Return the [X, Y] coordinate for the center point of the cell that contains the specified text.  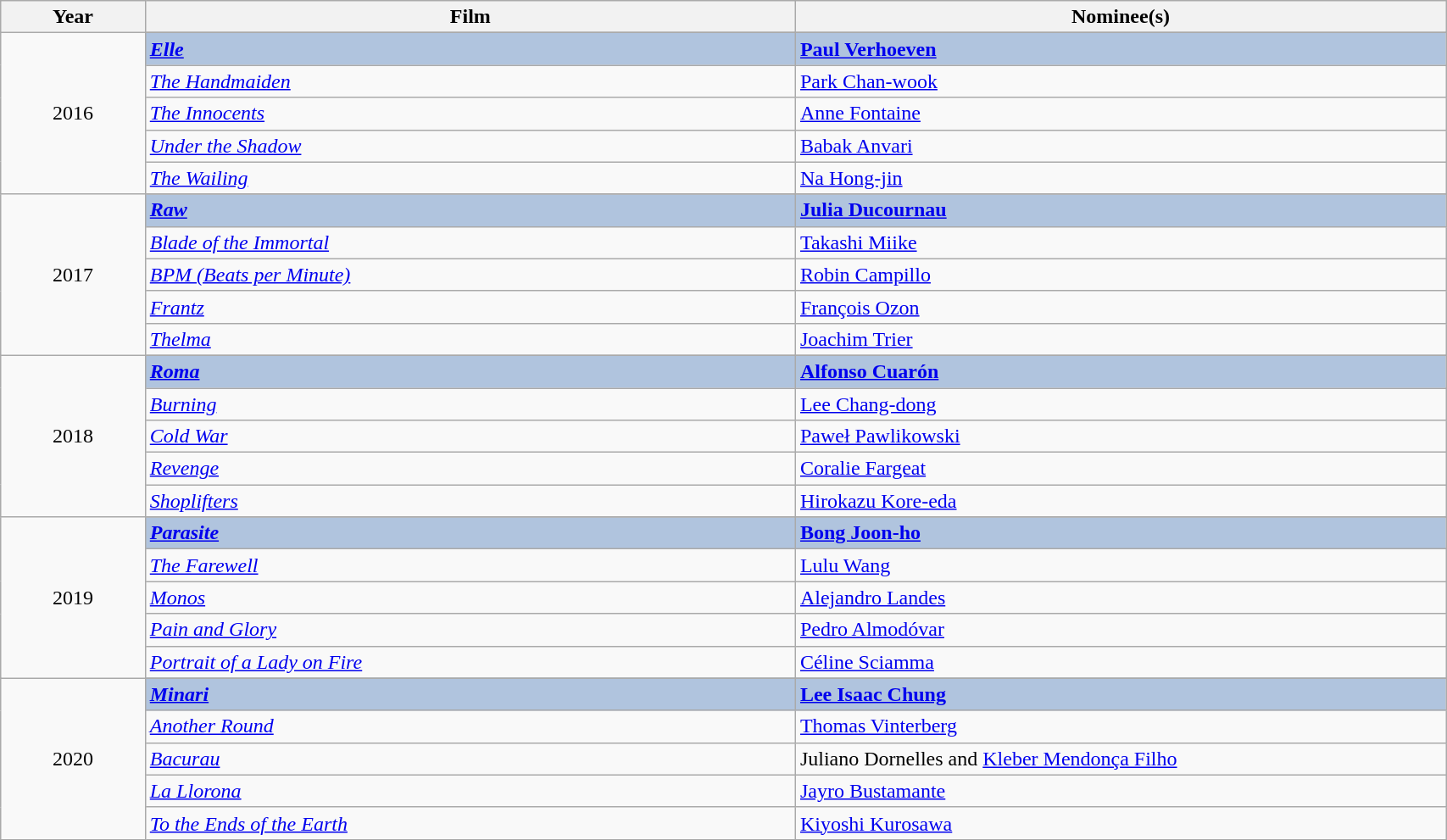
Lee Chang-dong [1121, 404]
Roma [470, 371]
Alejandro Landes [1121, 598]
Lulu Wang [1121, 565]
2020 [73, 759]
Thomas Vinterberg [1121, 726]
The Innocents [470, 114]
Parasite [470, 533]
La Llorona [470, 791]
Juliano Dornelles and Kleber Mendonça Filho [1121, 759]
Another Round [470, 726]
Film [470, 17]
Pain and Glory [470, 630]
Thelma [470, 339]
2018 [73, 436]
Minari [470, 694]
2016 [73, 114]
Céline Sciamma [1121, 662]
Elle [470, 49]
Paweł Pawlikowski [1121, 437]
François Ozon [1121, 307]
Raw [470, 210]
BPM (Beats per Minute) [470, 275]
Nominee(s) [1121, 17]
Bacurau [470, 759]
Takashi Miike [1121, 242]
Blade of the Immortal [470, 242]
Revenge [470, 469]
Anne Fontaine [1121, 114]
Kiyoshi Kurosawa [1121, 823]
Jayro Bustamante [1121, 791]
Park Chan-wook [1121, 81]
To the Ends of the Earth [470, 823]
Monos [470, 598]
The Wailing [470, 178]
Coralie Fargeat [1121, 469]
Year [73, 17]
Joachim Trier [1121, 339]
Shoplifters [470, 501]
Robin Campillo [1121, 275]
Babak Anvari [1121, 146]
Burning [470, 404]
The Handmaiden [470, 81]
Bong Joon-ho [1121, 533]
Pedro Almodóvar [1121, 630]
The Farewell [470, 565]
Cold War [470, 437]
2017 [73, 275]
Portrait of a Lady on Fire [470, 662]
Hirokazu Kore-eda [1121, 501]
Under the Shadow [470, 146]
Julia Ducournau [1121, 210]
Alfonso Cuarón [1121, 371]
Lee Isaac Chung [1121, 694]
Paul Verhoeven [1121, 49]
2019 [73, 598]
Na Hong-jin [1121, 178]
Frantz [470, 307]
